Return the [x, y] coordinate for the center point of the cell that contains the specified text.  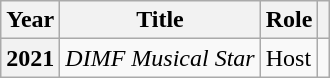
Host [289, 58]
Title [160, 20]
DIMF Musical Star [160, 58]
Role [289, 20]
2021 [30, 58]
Year [30, 20]
